Determine the [X, Y] coordinate at the center of the cell enclosing the given text.  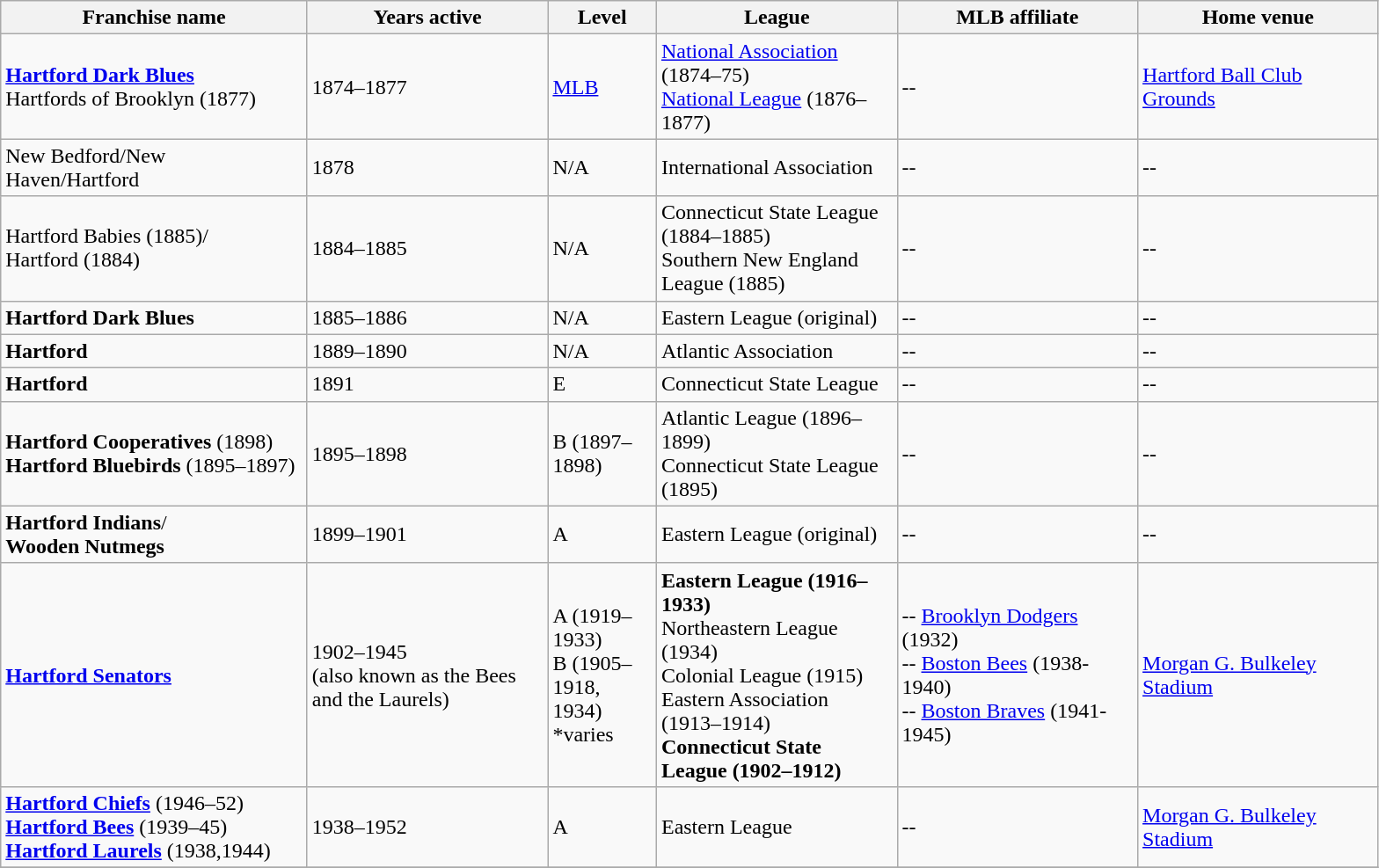
Eastern League (1916–1933)Northeastern League (1934)Colonial League (1915)Eastern Association (1913–1914)Connecticut State League (1902–1912) [777, 675]
Home venue [1259, 18]
National Association (1874–75)National League (1876–1877) [777, 86]
Hartford Senators [155, 675]
Hartford Indians/Wooden Nutmegs [155, 535]
B (1897–1898) [602, 454]
Atlantic Association [777, 351]
1885–1886 [427, 317]
Level [602, 18]
1891 [427, 384]
A (1919–1933)B (1905–1918, 1934)*varies [602, 675]
Years active [427, 18]
League [777, 18]
Hartford Cooperatives (1898)Hartford Bluebirds (1895–1897) [155, 454]
-- Brooklyn Dodgers (1932)-- Boston Bees (1938-1940)-- Boston Braves (1941-1945) [1018, 675]
Hartford Dark BluesHartfords of Brooklyn (1877) [155, 86]
Hartford Babies (1885)/Hartford (1884) [155, 248]
E [602, 384]
1938–1952 [427, 827]
1902–1945(also known as the Beesand the Laurels) [427, 675]
International Association [777, 167]
1874–1877 [427, 86]
Franchise name [155, 18]
Eastern League [777, 827]
1899–1901 [427, 535]
1889–1890 [427, 351]
MLB [602, 86]
1884–1885 [427, 248]
Hartford Dark Blues [155, 317]
Connecticut State League [777, 384]
Hartford Ball Club Grounds [1259, 86]
Hartford Chiefs (1946–52)Hartford Bees (1939–45)Hartford Laurels (1938,1944) [155, 827]
1895–1898 [427, 454]
New Bedford/New Haven/Hartford [155, 167]
Connecticut State League (1884–1885)Southern New England League (1885) [777, 248]
Atlantic League (1896–1899)Connecticut State League (1895) [777, 454]
MLB affiliate [1018, 18]
1878 [427, 167]
